Determine the (x, y) coordinate at the center of the cell enclosing the given text.  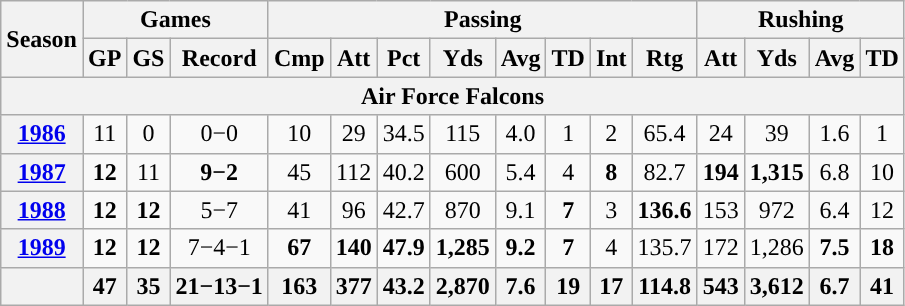
1988 (42, 210)
GS (148, 58)
1987 (42, 172)
Cmp (299, 58)
96 (354, 210)
5.4 (520, 172)
1,286 (776, 248)
39 (776, 134)
9.2 (520, 248)
Games (175, 20)
3 (611, 210)
9−2 (219, 172)
2 (611, 134)
42.7 (404, 210)
4.0 (520, 134)
0−0 (219, 134)
3,612 (776, 286)
6.4 (834, 210)
1986 (42, 134)
135.7 (664, 248)
GP (104, 58)
Rushing (800, 20)
115 (462, 134)
Air Force Falcons (453, 96)
9.1 (520, 210)
67 (299, 248)
1,285 (462, 248)
29 (354, 134)
Season (42, 39)
1.6 (834, 134)
8 (611, 172)
136.6 (664, 210)
65.4 (664, 134)
377 (354, 286)
153 (720, 210)
7.5 (834, 248)
19 (568, 286)
45 (299, 172)
0 (148, 134)
1,315 (776, 172)
Record (219, 58)
5−7 (219, 210)
114.8 (664, 286)
194 (720, 172)
47 (104, 286)
47.9 (404, 248)
543 (720, 286)
7.6 (520, 286)
972 (776, 210)
6.7 (834, 286)
870 (462, 210)
7−4−1 (219, 248)
21−13−1 (219, 286)
24 (720, 134)
40.2 (404, 172)
82.7 (664, 172)
2,870 (462, 286)
163 (299, 286)
18 (882, 248)
1989 (42, 248)
Rtg (664, 58)
35 (148, 286)
140 (354, 248)
43.2 (404, 286)
Int (611, 58)
Pct (404, 58)
112 (354, 172)
172 (720, 248)
17 (611, 286)
34.5 (404, 134)
6.8 (834, 172)
Passing (482, 20)
600 (462, 172)
